Find where the given text appears and provide that cell's center as [X, Y] coordinate. 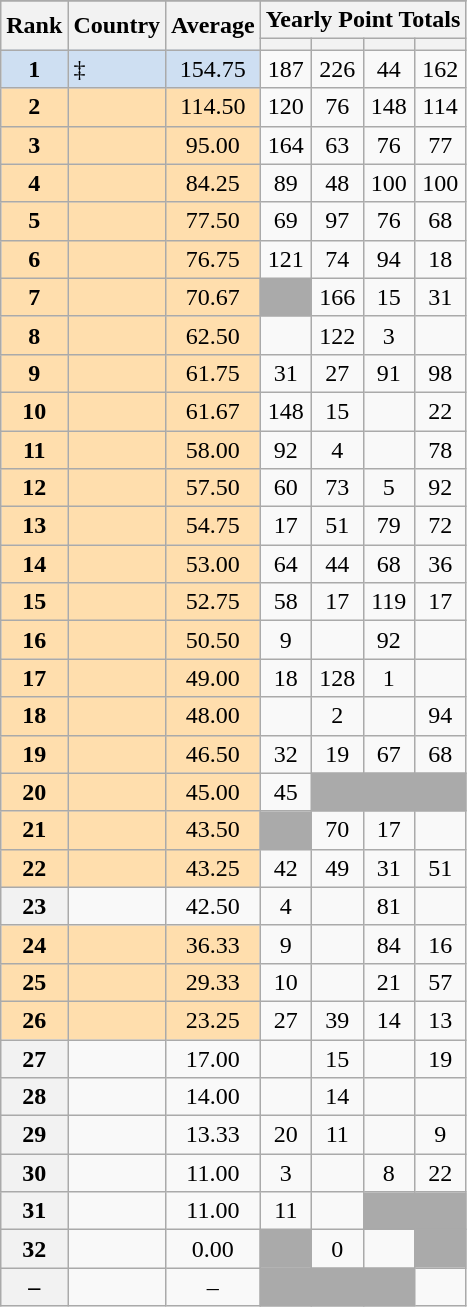
62.50 [214, 335]
69 [286, 221]
154.75 [214, 69]
48 [338, 183]
13.33 [214, 1135]
6 [34, 259]
48.00 [214, 716]
39 [338, 1020]
29 [34, 1135]
84.25 [214, 183]
97 [338, 221]
Yearly Point Totals [363, 20]
162 [440, 69]
226 [338, 69]
42.50 [214, 906]
46.50 [214, 754]
17.00 [214, 1059]
98 [440, 373]
24 [34, 944]
70 [338, 830]
77.50 [214, 221]
81 [388, 906]
30 [34, 1173]
‡ [117, 69]
12 [34, 488]
45.00 [214, 792]
70.67 [214, 297]
28 [34, 1097]
164 [286, 145]
50.50 [214, 640]
52.75 [214, 602]
36.33 [214, 944]
79 [388, 526]
43.25 [214, 868]
60 [286, 488]
95.00 [214, 145]
114.50 [214, 107]
73 [338, 488]
23 [34, 906]
54.75 [214, 526]
64 [286, 564]
14.00 [214, 1097]
61.75 [214, 373]
36 [440, 564]
187 [286, 69]
23.25 [214, 1020]
76.75 [214, 259]
45 [286, 792]
49 [338, 868]
26 [34, 1020]
0.00 [214, 1249]
121 [286, 259]
53.00 [214, 564]
74 [338, 259]
Rank [34, 26]
89 [286, 183]
84 [388, 944]
122 [338, 335]
72 [440, 526]
63 [338, 145]
61.67 [214, 411]
166 [338, 297]
7 [34, 297]
58 [286, 602]
25 [34, 982]
Country [117, 26]
57.50 [214, 488]
43.50 [214, 830]
0 [338, 1249]
119 [388, 602]
128 [338, 678]
120 [286, 107]
114 [440, 107]
Average [214, 26]
67 [388, 754]
29.33 [214, 982]
77 [440, 145]
42 [286, 868]
91 [388, 373]
78 [440, 449]
57 [440, 982]
49.00 [214, 678]
58.00 [214, 449]
